From the cell containing the given text, extract its center point as [x, y] coordinate. 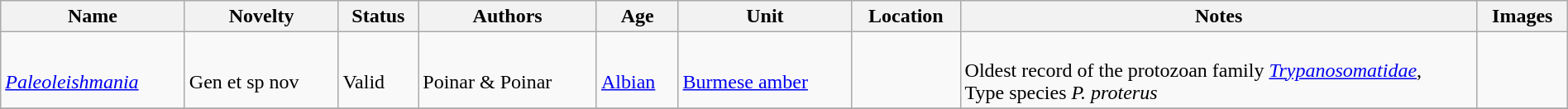
Location [906, 17]
Name [93, 17]
Oldest record of the protozoan family Trypanosomatidae, Type species P. proterus [1219, 70]
Images [1522, 17]
Status [379, 17]
Authors [508, 17]
Albian [637, 70]
Novelty [261, 17]
Notes [1219, 17]
Valid [379, 70]
Unit [765, 17]
Gen et sp nov [261, 70]
Age [637, 17]
Burmese amber [765, 70]
Poinar & Poinar [508, 70]
Paleoleishmania [93, 70]
